Return [X, Y] of the center of cell containing provided text 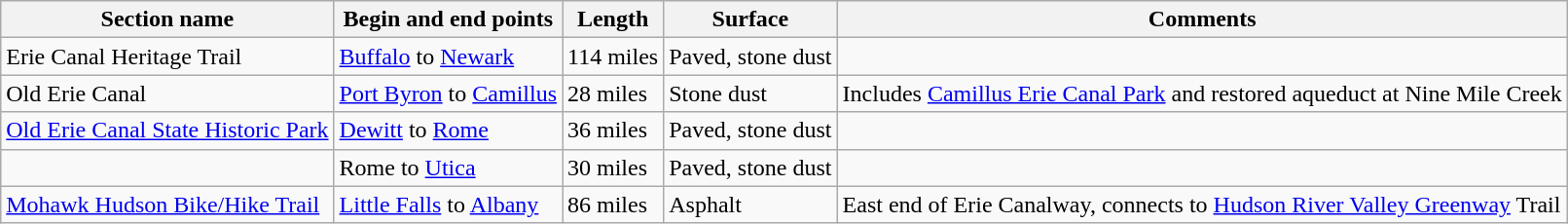
Surface [750, 19]
28 miles [613, 93]
30 miles [613, 168]
Includes Camillus Erie Canal Park and restored aqueduct at Nine Mile Creek [1202, 93]
Port Byron to Camillus [448, 93]
Section name [167, 19]
Stone dust [750, 93]
114 miles [613, 56]
Length [613, 19]
Dewitt to Rome [448, 131]
Asphalt [750, 205]
Begin and end points [448, 19]
86 miles [613, 205]
Old Erie Canal State Historic Park [167, 131]
Little Falls to Albany [448, 205]
Old Erie Canal [167, 93]
East end of Erie Canalway, connects to Hudson River Valley Greenway Trail [1202, 205]
Mohawk Hudson Bike/Hike Trail [167, 205]
Comments [1202, 19]
Rome to Utica [448, 168]
36 miles [613, 131]
Buffalo to Newark [448, 56]
Erie Canal Heritage Trail [167, 56]
